Pinpoint the cell where the given text exists, returning its (X, Y) midpoint coordinate. 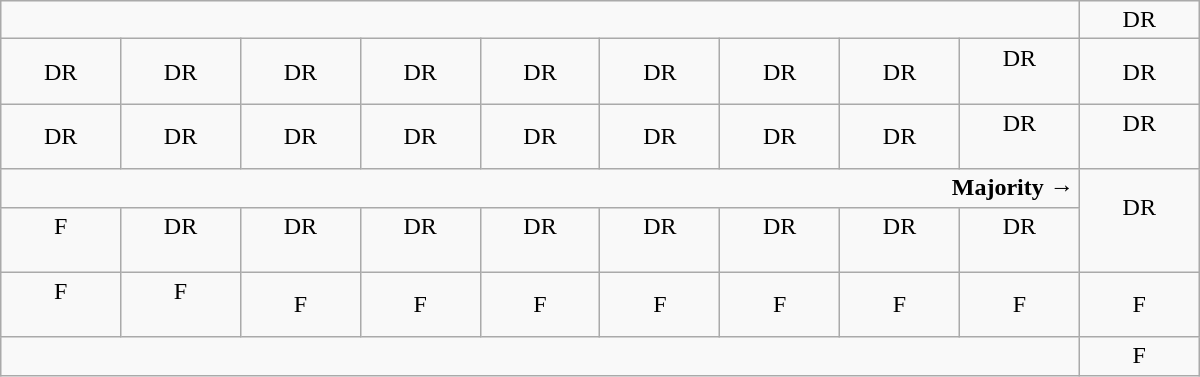
Majority → (540, 188)
